Determine the (X, Y) coordinate at the center of the cell enclosing the given text.  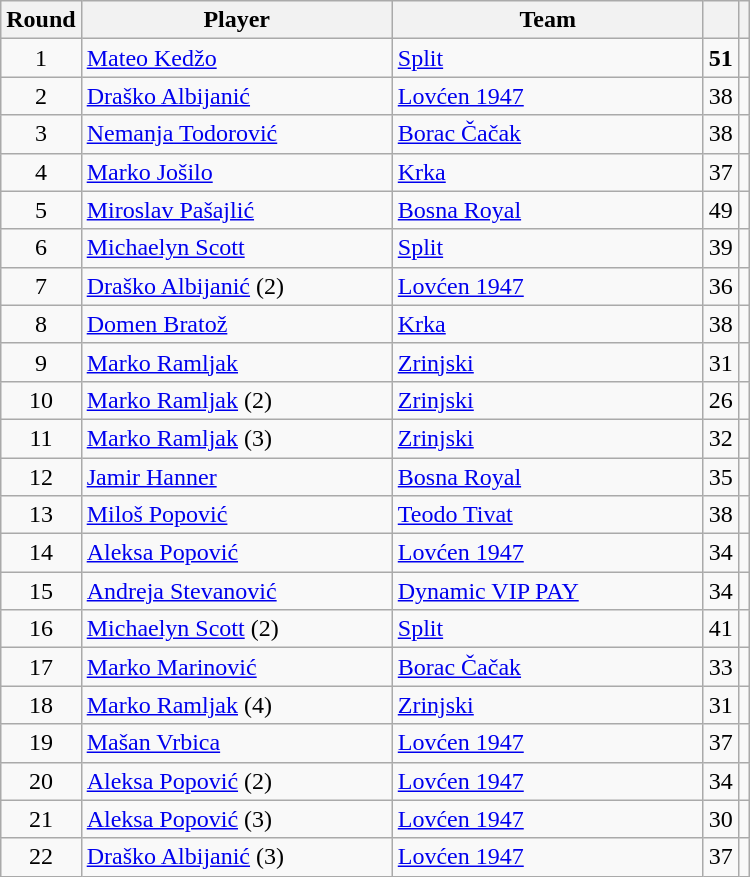
7 (41, 286)
36 (720, 286)
39 (720, 248)
Aleksa Popović (236, 553)
14 (41, 553)
Domen Bratož (236, 324)
12 (41, 477)
32 (720, 438)
22 (41, 857)
6 (41, 248)
21 (41, 819)
Player (236, 20)
Marko Ramljak (236, 362)
3 (41, 134)
Michaelyn Scott (2) (236, 629)
1 (41, 58)
Andreja Stevanović (236, 591)
Nemanja Todorović (236, 134)
49 (720, 210)
Marko Ramljak (4) (236, 705)
Miroslav Pašajlić (236, 210)
10 (41, 400)
2 (41, 96)
Mašan Vrbica (236, 743)
Michaelyn Scott (236, 248)
Miloš Popović (236, 515)
Dynamic VIP PAY (548, 591)
11 (41, 438)
Aleksa Popović (3) (236, 819)
5 (41, 210)
Jamir Hanner (236, 477)
13 (41, 515)
20 (41, 781)
Marko Ramljak (3) (236, 438)
17 (41, 667)
8 (41, 324)
Aleksa Popović (2) (236, 781)
19 (41, 743)
41 (720, 629)
Draško Albijanić (3) (236, 857)
9 (41, 362)
15 (41, 591)
35 (720, 477)
Marko Jošilo (236, 172)
33 (720, 667)
26 (720, 400)
Mateo Kedžo (236, 58)
Round (41, 20)
Draško Albijanić (236, 96)
18 (41, 705)
4 (41, 172)
30 (720, 819)
Teodo Tivat (548, 515)
Marko Ramljak (2) (236, 400)
51 (720, 58)
Team (548, 20)
Marko Marinović (236, 667)
Draško Albijanić (2) (236, 286)
16 (41, 629)
